Detect which cell encompasses the target text, then output its (X, Y) center coordinate. 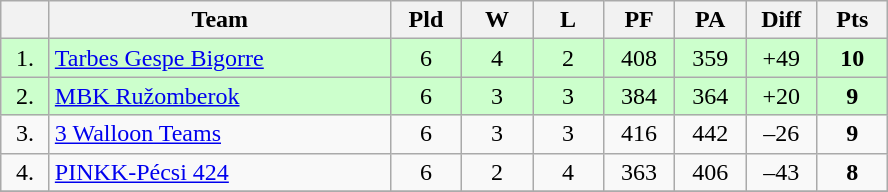
Team (220, 20)
2. (26, 96)
442 (710, 134)
10 (852, 58)
8 (852, 172)
Pts (852, 20)
MBK Ružomberok (220, 96)
408 (640, 58)
3. (26, 134)
–43 (782, 172)
406 (710, 172)
3 Walloon Teams (220, 134)
PF (640, 20)
363 (640, 172)
364 (710, 96)
Diff (782, 20)
+20 (782, 96)
L (568, 20)
416 (640, 134)
+49 (782, 58)
PINKK-Pécsi 424 (220, 172)
Pld (426, 20)
–26 (782, 134)
384 (640, 96)
359 (710, 58)
Tarbes Gespe Bigorre (220, 58)
W (496, 20)
4. (26, 172)
PA (710, 20)
1. (26, 58)
